Provide the [x, y] coordinate of the cell's center where the given text is located.  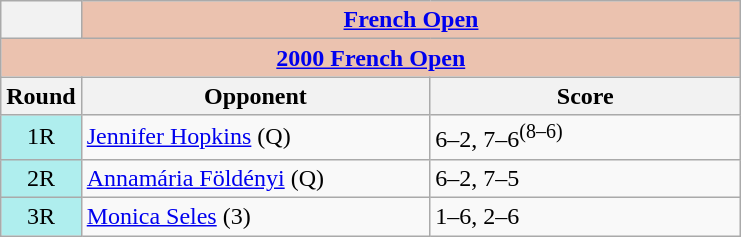
3R [41, 217]
Opponent [256, 96]
Jennifer Hopkins (Q) [256, 138]
2R [41, 178]
6–2, 7–6(8–6) [586, 138]
Annamária Földényi (Q) [256, 178]
2000 French Open [371, 58]
1–6, 2–6 [586, 217]
1R [41, 138]
French Open [411, 20]
6–2, 7–5 [586, 178]
Round [41, 96]
Score [586, 96]
Monica Seles (3) [256, 217]
